Identify which cell holds the provided text, then report its [x, y] central coordinate. 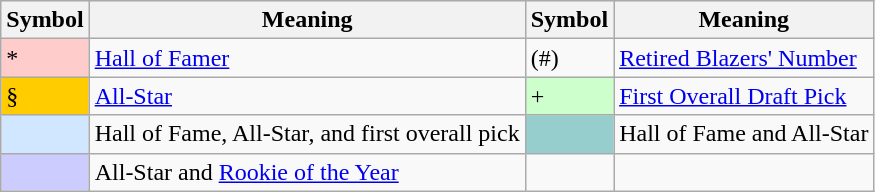
Hall of Fame and All-Star [744, 134]
First Overall Draft Pick [744, 96]
* [45, 58]
All-Star and Rookie of the Year [307, 172]
+ [569, 96]
Hall of Fame, All-Star, and first overall pick [307, 134]
§ [45, 96]
(#) [569, 58]
Hall of Famer [307, 58]
All-Star [307, 96]
Retired Blazers' Number [744, 58]
